Find where the given text appears and provide that cell's center as [x, y] coordinate. 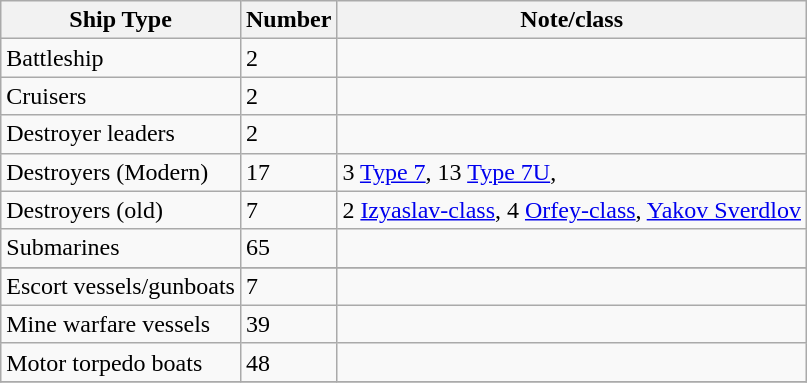
Escort vessels/gunboats [121, 286]
Mine warfare vessels [121, 324]
65 [288, 248]
Note/class [572, 20]
17 [288, 172]
Battleship [121, 58]
Number [288, 20]
Destroyers (old) [121, 210]
Destroyers (Modern) [121, 172]
39 [288, 324]
3 Type 7, 13 Type 7U, [572, 172]
Destroyer leaders [121, 134]
Cruisers [121, 96]
2 Izyaslav-class, 4 Orfey-class, Yakov Sverdlov [572, 210]
Motor torpedo boats [121, 362]
48 [288, 362]
Submarines [121, 248]
Ship Type [121, 20]
